Pinpoint the cell where the given text exists, returning its [X, Y] midpoint coordinate. 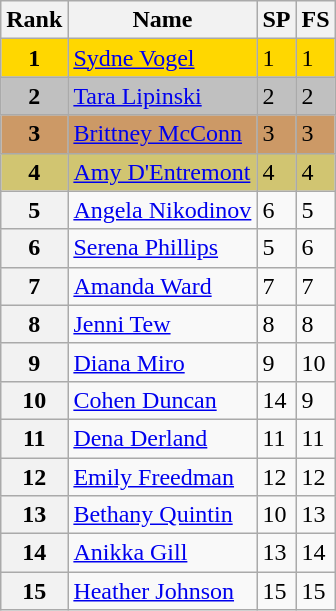
Serena Phillips [162, 248]
Brittney McConn [162, 134]
Bethany Quintin [162, 515]
Anikka Gill [162, 553]
Tara Lipinski [162, 96]
Name [162, 20]
Jenni Tew [162, 324]
Rank [34, 20]
FS [316, 20]
Angela Nikodinov [162, 210]
Amanda Ward [162, 286]
Heather Johnson [162, 591]
Diana Miro [162, 362]
SP [276, 20]
Dena Derland [162, 438]
Emily Freedman [162, 477]
Amy D'Entremont [162, 172]
Sydne Vogel [162, 58]
Cohen Duncan [162, 400]
